Provide the (X, Y) coordinate of the cell's center where the given text is located.  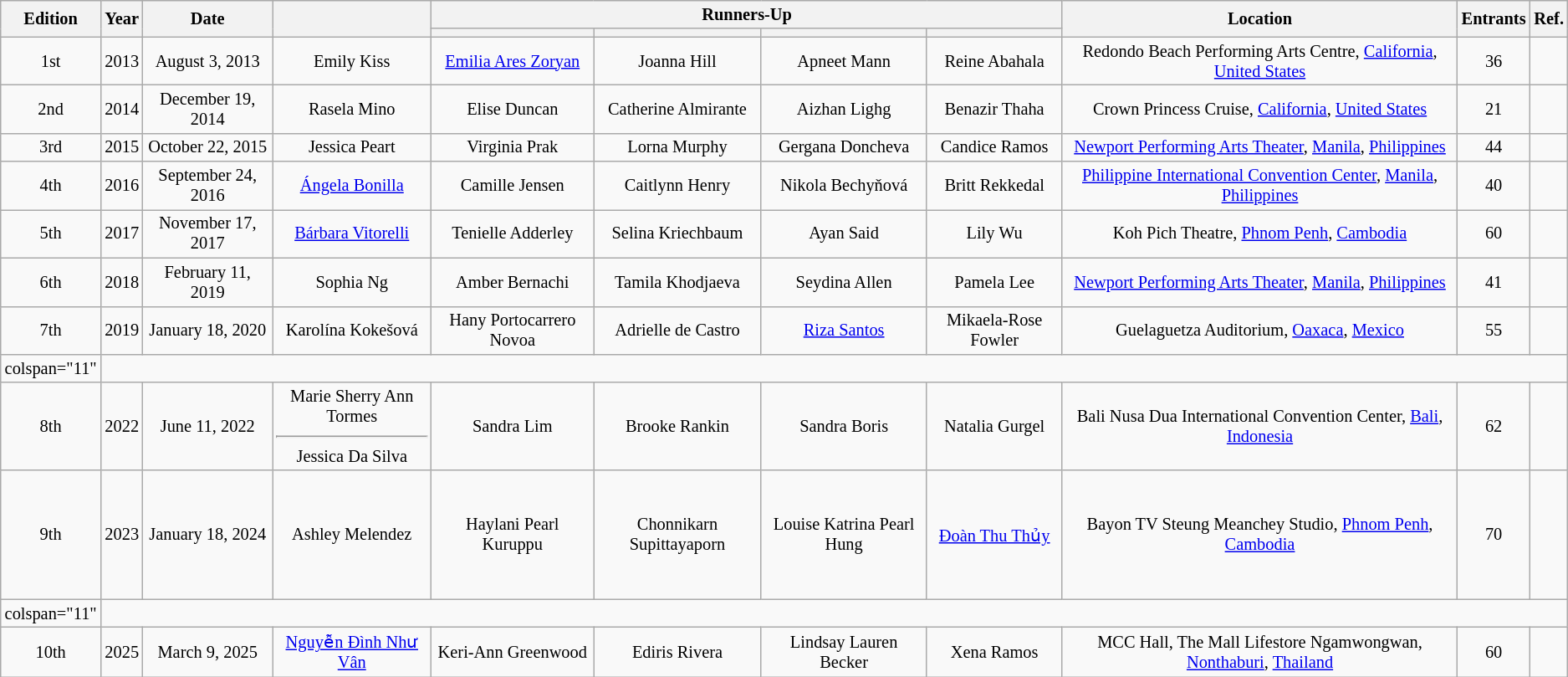
Lindsay Lauren Becker (844, 651)
Rasela Mino (352, 109)
Marie Sherry Ann TormesJessica Da Silva (352, 427)
8th (51, 427)
Brooke Rankin (677, 427)
Entrants (1494, 18)
44 (1494, 147)
Catherine Almirante (677, 109)
Date (207, 18)
Elise Duncan (513, 109)
Ángela Bonilla (352, 186)
Caitlynn Henry (677, 186)
Runners-Up (747, 14)
Crown Princess Cruise, California, United States (1259, 109)
Ediris Rivera (677, 651)
3rd (51, 147)
Benazir Thaha (994, 109)
December 19, 2014 (207, 109)
Reine Abahala (994, 61)
Đoàn Thu Thủy (994, 535)
Riza Santos (844, 331)
January 18, 2024 (207, 535)
2023 (121, 535)
Camille Jensen (513, 186)
Nguyễn Đình Như Vân (352, 651)
41 (1494, 282)
June 11, 2022 (207, 427)
40 (1494, 186)
36 (1494, 61)
6th (51, 282)
September 24, 2016 (207, 186)
Xena Ramos (994, 651)
4th (51, 186)
Virginia Prak (513, 147)
Britt Rekkedal (994, 186)
Koh Pich Theatre, Phnom Penh, Cambodia (1259, 233)
Nikola Bechyňová (844, 186)
Tamila Khodjaeva (677, 282)
November 17, 2017 (207, 233)
Natalia Gurgel (994, 427)
Bali Nusa Dua International Convention Center, Bali, Indonesia (1259, 427)
Keri-Ann Greenwood (513, 651)
February 11, 2019 (207, 282)
Bayon TV Steung Meanchey Studio, Phnom Penh, Cambodia (1259, 535)
Ref. (1549, 18)
Guelaguetza Auditorium, Oaxaca, Mexico (1259, 331)
55 (1494, 331)
Lily Wu (994, 233)
9th (51, 535)
Haylani Pearl Kuruppu (513, 535)
Chonnikarn Supittayaporn (677, 535)
2015 (121, 147)
Adrielle de Castro (677, 331)
2017 (121, 233)
Karolína Kokešová (352, 331)
2022 (121, 427)
Edition (51, 18)
2025 (121, 651)
2013 (121, 61)
70 (1494, 535)
Jessica Peart (352, 147)
2014 (121, 109)
Sandra Lim (513, 427)
Amber Bernachi (513, 282)
October 22, 2015 (207, 147)
Location (1259, 18)
Apneet Mann (844, 61)
2016 (121, 186)
5th (51, 233)
2nd (51, 109)
2019 (121, 331)
Emily Kiss (352, 61)
Year (121, 18)
MCC Hall, The Mall Lifestore Ngamwongwan, Nonthaburi, Thailand (1259, 651)
Lorna Murphy (677, 147)
Tenielle Adderley (513, 233)
Ashley Melendez (352, 535)
Emilia Ares Zoryan (513, 61)
Louise Katrina Pearl Hung (844, 535)
Sandra Boris (844, 427)
Hany Portocarrero Novoa (513, 331)
1st (51, 61)
Joanna Hill (677, 61)
10th (51, 651)
Gergana Doncheva (844, 147)
Redondo Beach Performing Arts Centre, California, United States (1259, 61)
Philippine International Convention Center, Manila, Philippines (1259, 186)
2018 (121, 282)
Seydina Allen (844, 282)
Bárbara Vitorelli (352, 233)
Pamela Lee (994, 282)
21 (1494, 109)
Mikaela-Rose Fowler (994, 331)
62 (1494, 427)
Sophia Ng (352, 282)
January 18, 2020 (207, 331)
Aizhan Lighg (844, 109)
Ayan Said (844, 233)
Candice Ramos (994, 147)
August 3, 2013 (207, 61)
7th (51, 331)
Selina Kriechbaum (677, 233)
March 9, 2025 (207, 651)
